Output the (x, y) coordinate of the center of the cell containing the given text.  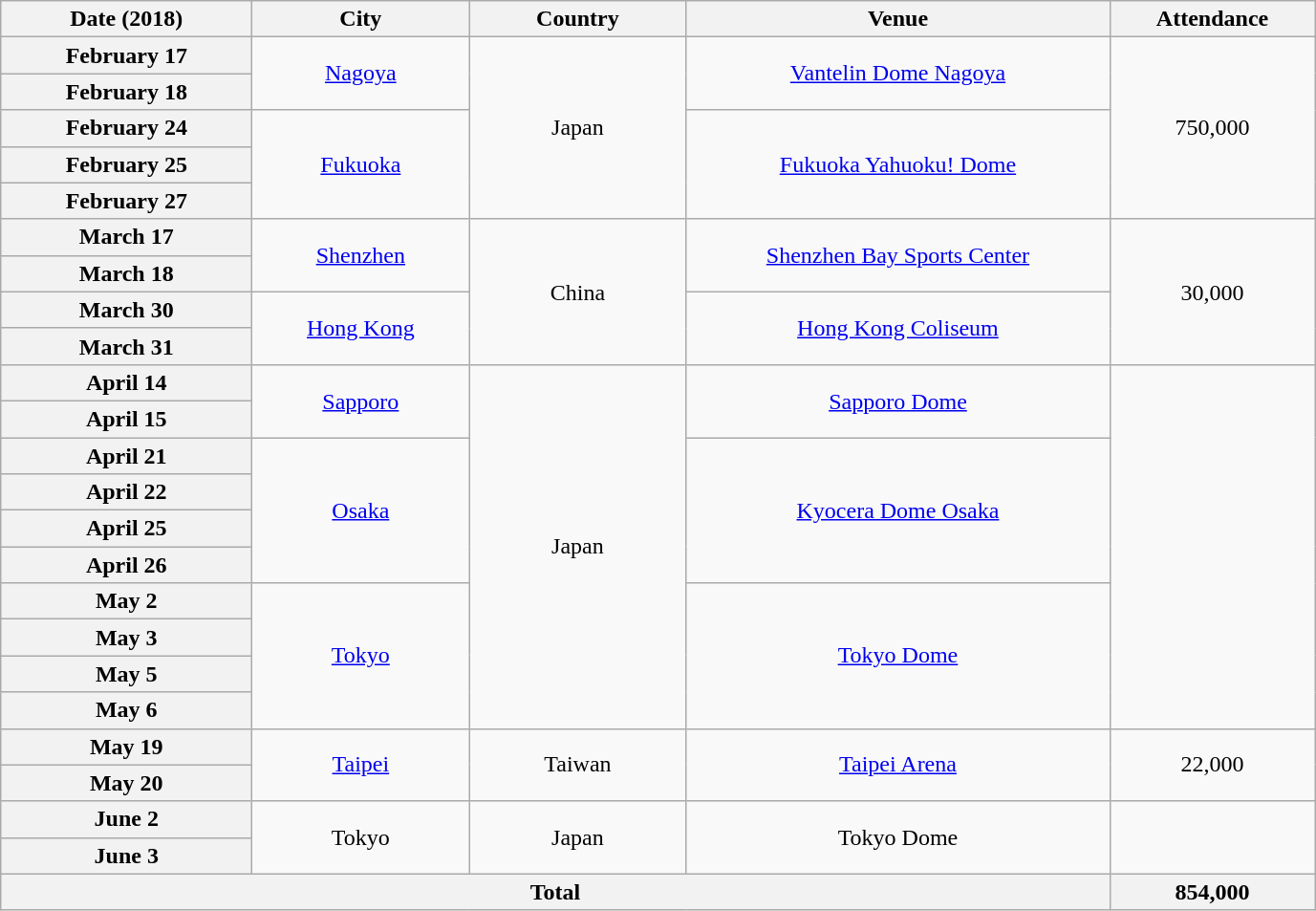
Venue (898, 19)
750,000 (1212, 128)
February 18 (126, 92)
Hong Kong Coliseum (898, 328)
Attendance (1212, 19)
Sapporo (361, 401)
Osaka (361, 510)
Shenzhen (361, 255)
May 5 (126, 674)
Nagoya (361, 74)
March 18 (126, 273)
February 24 (126, 128)
May 2 (126, 601)
March 30 (126, 310)
Total (555, 892)
May 19 (126, 747)
Taipei (361, 765)
Date (2018) (126, 19)
April 15 (126, 419)
China (577, 292)
30,000 (1212, 292)
March 17 (126, 237)
February 17 (126, 55)
May 6 (126, 710)
City (361, 19)
22,000 (1212, 765)
February 25 (126, 164)
Hong Kong (361, 328)
Fukuoka (361, 164)
854,000 (1212, 892)
April 22 (126, 492)
March 31 (126, 346)
April 26 (126, 565)
June 3 (126, 856)
June 2 (126, 819)
Taiwan (577, 765)
Taipei Arena (898, 765)
Kyocera Dome Osaka (898, 510)
Shenzhen Bay Sports Center (898, 255)
Fukuoka Yahuoku! Dome (898, 164)
Sapporo Dome (898, 401)
May 3 (126, 638)
April 14 (126, 382)
February 27 (126, 201)
April 25 (126, 529)
Vantelin Dome Nagoya (898, 74)
May 20 (126, 783)
Country (577, 19)
April 21 (126, 456)
